Pinpoint the cell where the given text exists, returning its [X, Y] midpoint coordinate. 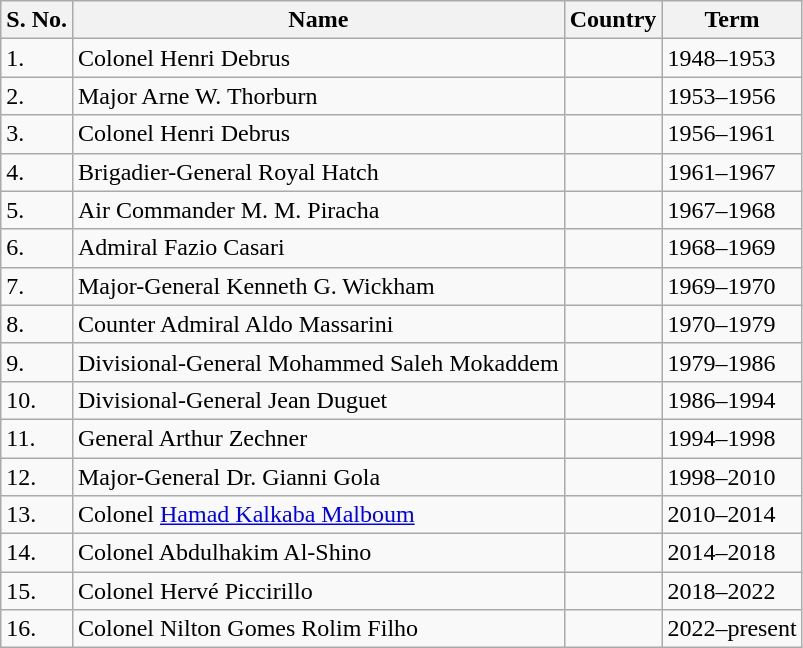
2014–2018 [732, 553]
13. [37, 515]
1979–1986 [732, 362]
Brigadier-General Royal Hatch [318, 172]
12. [37, 477]
1994–1998 [732, 438]
1953–1956 [732, 96]
General Arthur Zechner [318, 438]
Major-General Dr. Gianni Gola [318, 477]
Air Commander M. M. Piracha [318, 210]
5. [37, 210]
1986–1994 [732, 400]
2018–2022 [732, 591]
Major-General Kenneth G. Wickham [318, 286]
15. [37, 591]
2010–2014 [732, 515]
1956–1961 [732, 134]
14. [37, 553]
2022–present [732, 629]
1948–1953 [732, 58]
1968–1969 [732, 248]
Name [318, 20]
3. [37, 134]
7. [37, 286]
Admiral Fazio Casari [318, 248]
Term [732, 20]
S. No. [37, 20]
Colonel Hervé Piccirillo [318, 591]
1969–1970 [732, 286]
Counter Admiral Aldo Massarini [318, 324]
Colonel Hamad Kalkaba Malboum [318, 515]
1970–1979 [732, 324]
9. [37, 362]
10. [37, 400]
Major Arne W. Thorburn [318, 96]
1998–2010 [732, 477]
1967–1968 [732, 210]
8. [37, 324]
Divisional-General Jean Duguet [318, 400]
Colonel Nilton Gomes Rolim Filho [318, 629]
11. [37, 438]
1. [37, 58]
2. [37, 96]
Colonel Abdulhakim Al-Shino [318, 553]
1961–1967 [732, 172]
16. [37, 629]
Country [613, 20]
4. [37, 172]
6. [37, 248]
Divisional-General Mohammed Saleh Mokaddem [318, 362]
